Find where the given text appears and provide that cell's center as (x, y) coordinate. 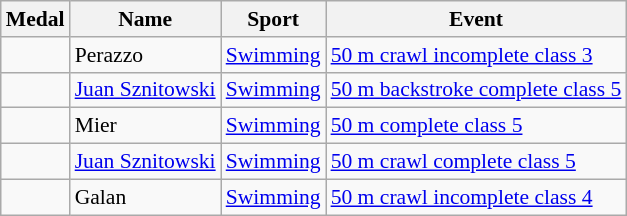
Name (146, 19)
Perazzo (146, 55)
Event (476, 19)
50 m crawl complete class 5 (476, 162)
Medal (36, 19)
50 m crawl incomplete class 4 (476, 197)
Mier (146, 126)
50 m crawl incomplete class 3 (476, 55)
50 m complete class 5 (476, 126)
50 m backstroke complete class 5 (476, 90)
Galan (146, 197)
Sport (274, 19)
